Provide the (X, Y) coordinate of the cell's center where the given text is located.  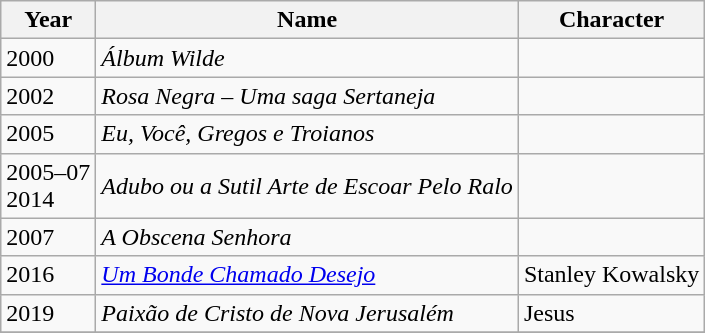
Rosa Negra – Uma saga Sertaneja (308, 96)
2000 (48, 58)
Name (308, 20)
Jesus (611, 313)
Adubo ou a Sutil Arte de Escoar Pelo Ralo (308, 186)
2007 (48, 237)
2002 (48, 96)
Eu, Você, Gregos e Troianos (308, 134)
2005–072014 (48, 186)
2005 (48, 134)
2019 (48, 313)
Paixão de Cristo de Nova Jerusalém (308, 313)
Character (611, 20)
A Obscena Senhora (308, 237)
Stanley Kowalsky (611, 275)
Um Bonde Chamado Desejo (308, 275)
2016 (48, 275)
Year (48, 20)
Álbum Wilde (308, 58)
